Provide the (x, y) coordinate of the cell's center where the given text is located.  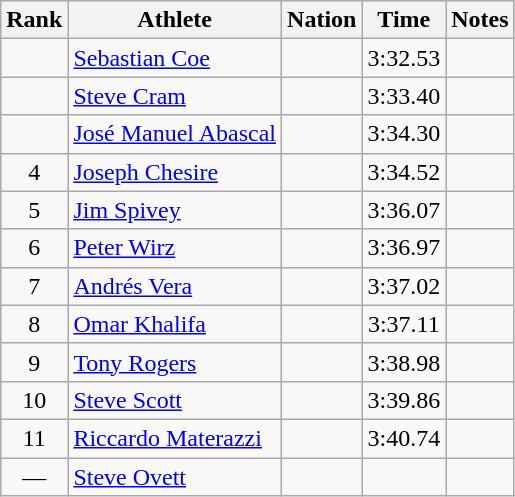
4 (34, 172)
Steve Scott (175, 400)
Sebastian Coe (175, 58)
Time (404, 20)
3:37.02 (404, 286)
3:36.07 (404, 210)
Steve Cram (175, 96)
Riccardo Materazzi (175, 438)
3:36.97 (404, 248)
Athlete (175, 20)
José Manuel Abascal (175, 134)
11 (34, 438)
Andrés Vera (175, 286)
Notes (480, 20)
Omar Khalifa (175, 324)
Jim Spivey (175, 210)
8 (34, 324)
6 (34, 248)
3:39.86 (404, 400)
3:32.53 (404, 58)
5 (34, 210)
3:33.40 (404, 96)
9 (34, 362)
3:37.11 (404, 324)
Tony Rogers (175, 362)
Rank (34, 20)
Joseph Chesire (175, 172)
3:34.30 (404, 134)
3:38.98 (404, 362)
3:34.52 (404, 172)
10 (34, 400)
3:40.74 (404, 438)
7 (34, 286)
Nation (322, 20)
Steve Ovett (175, 477)
Peter Wirz (175, 248)
— (34, 477)
